Extract the [X, Y] coordinate from the center of the cell holding the provided text.  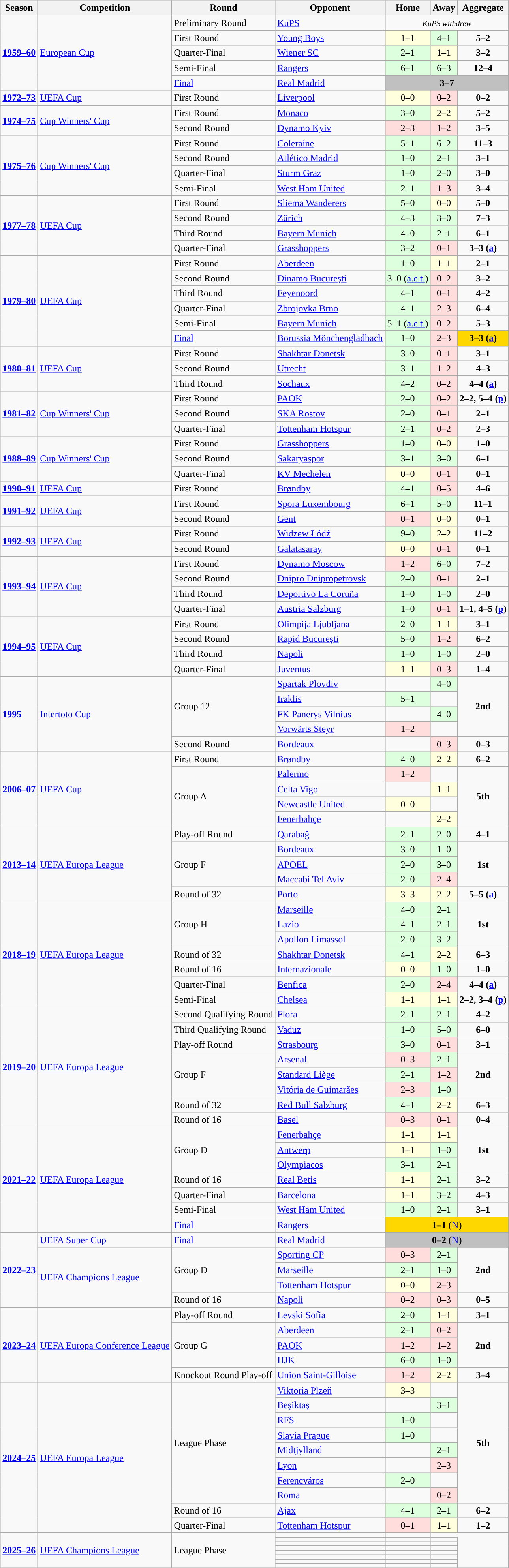
Beşiktaş [330, 1405]
2006–07 [19, 789]
5–1 (a.e.t.) [408, 323]
Dynamo Kyiv [330, 128]
RFS [330, 1420]
Newcastle United [330, 804]
Vaduz [330, 1030]
3–0 (a.e.t.) [408, 278]
Sakaryaspor [330, 459]
Red Bull Salzburg [330, 1105]
Midtjylland [330, 1450]
Slavia Prague [330, 1435]
11–3 [483, 143]
9–0 [408, 534]
Season [19, 8]
Competition [105, 8]
Utrecht [330, 368]
KuPS withdrew [447, 23]
Lazio [330, 925]
Benfica [330, 985]
Barcelona [330, 1195]
Round [224, 8]
Dinamo București [330, 278]
0–2 (N) [447, 1240]
Group G [224, 1345]
2025–26 [19, 1550]
Coleraine [330, 143]
Vorwärts Steyr [330, 729]
2018–19 [19, 954]
Dnipro Dnipropetrovsk [330, 579]
1981–82 [19, 413]
Monaco [330, 113]
Atlético Madrid [330, 158]
European Cup [105, 53]
Ajax [330, 1510]
Deportivo La Coruña [330, 594]
Rapid București [330, 639]
1–3 [444, 188]
3–7 [447, 83]
Away [444, 8]
Opponent [330, 8]
Maccabi Tel Aviv [330, 879]
Palermo [330, 774]
Knockout Round Play-off [224, 1375]
Intertoto Cup [105, 714]
Third Qualifying Round [224, 1030]
1972–73 [19, 98]
3–5 [483, 128]
5–3 [483, 323]
APOEL [330, 864]
SKA Rostov [330, 413]
Lyon [330, 1465]
Zürich [330, 218]
Viktoria Plzeň [330, 1390]
Flora [330, 1015]
1–4 [483, 669]
1995 [19, 714]
1975–76 [19, 165]
2024–25 [19, 1457]
Group A [224, 797]
7–3 [483, 218]
Preliminary Round [224, 23]
Strasbourg [330, 1045]
11–1 [483, 504]
Antwerp [330, 1150]
Standard Liège [330, 1075]
Vitória de Guimarães [330, 1090]
Gent [330, 519]
1–1, 4–5 (p) [483, 609]
Olimpija Ljubljana [330, 624]
UEFA Europa Conference League [105, 1345]
Sporting CP [330, 1255]
Spora Luxembourg [330, 504]
Ferencváros [330, 1480]
Sliema Wanderers [330, 203]
Group H [224, 924]
5–5 (a) [483, 894]
KuPS [330, 23]
2–2, 5–4 (p) [483, 398]
Young Boys [330, 38]
FK Panerys Vilnius [330, 714]
Iraklis [330, 699]
0–4 [483, 1120]
KV Mechelen [330, 474]
1992–93 [19, 541]
Porto [330, 894]
Celta Vigo [330, 789]
Liverpool [330, 98]
Second Qualifying Round [224, 1015]
1990–91 [19, 489]
Olympiacos [330, 1165]
2013–14 [19, 864]
2022–23 [19, 1270]
Spartak Plovdiv [330, 684]
Basel [330, 1120]
1979–80 [19, 301]
Chelsea [330, 1000]
Zbrojovka Brno [330, 308]
1–1 (N) [447, 1225]
2019–20 [19, 1067]
Group 12 [224, 707]
Widzew Łódź [330, 534]
1977–78 [19, 226]
Juventus [330, 669]
Borussia Mönchengladbach [330, 338]
Dynamo Moscow [330, 564]
6–4 [483, 308]
1980–81 [19, 368]
Union Saint-Gilloise [330, 1375]
Austria Salzburg [330, 609]
Home [408, 8]
Aggregate [483, 8]
1994–95 [19, 646]
Roma [330, 1495]
Sochaux [330, 383]
2–2, 3–4 (p) [483, 1000]
Levski Sofia [330, 1315]
12–4 [483, 68]
Internazionale [330, 970]
Galatasaray [330, 549]
1988–89 [19, 459]
Feyenoord [330, 293]
2023–24 [19, 1345]
UEFA Super Cup [105, 1240]
Qarabağ [330, 834]
Apollon Limassol [330, 940]
1991–92 [19, 511]
HJK [330, 1360]
1993–94 [19, 586]
1959–60 [19, 53]
4–6 [483, 489]
Real Betis [330, 1180]
Wiener SC [330, 53]
Sturm Graz [330, 173]
1974–75 [19, 120]
Arsenal [330, 1060]
11–2 [483, 534]
7–2 [483, 564]
2021–22 [19, 1180]
